Capture the cell that displays the provided text and extract its [x, y] central coordinate. 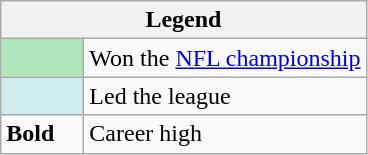
Legend [184, 20]
Bold [42, 134]
Career high [225, 134]
Won the NFL championship [225, 58]
Led the league [225, 96]
